Output the [x, y] coordinate of the center of the cell containing the given text.  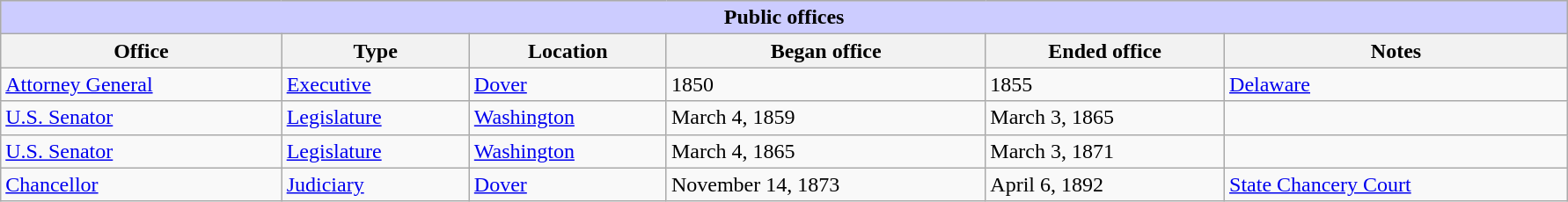
1855 [1105, 84]
November 14, 1873 [825, 184]
Judiciary [375, 184]
March 4, 1859 [825, 118]
Attorney General [141, 84]
Executive [375, 84]
March 3, 1865 [1105, 118]
Began office [825, 51]
Location [568, 51]
1850 [825, 84]
March 3, 1871 [1105, 151]
Type [375, 51]
Office [141, 51]
Delaware [1396, 84]
Ended office [1105, 51]
State Chancery Court [1396, 184]
Notes [1396, 51]
April 6, 1892 [1105, 184]
Chancellor [141, 184]
Public offices [785, 18]
March 4, 1865 [825, 151]
